Find where the given text appears and provide that cell's center as (x, y) coordinate. 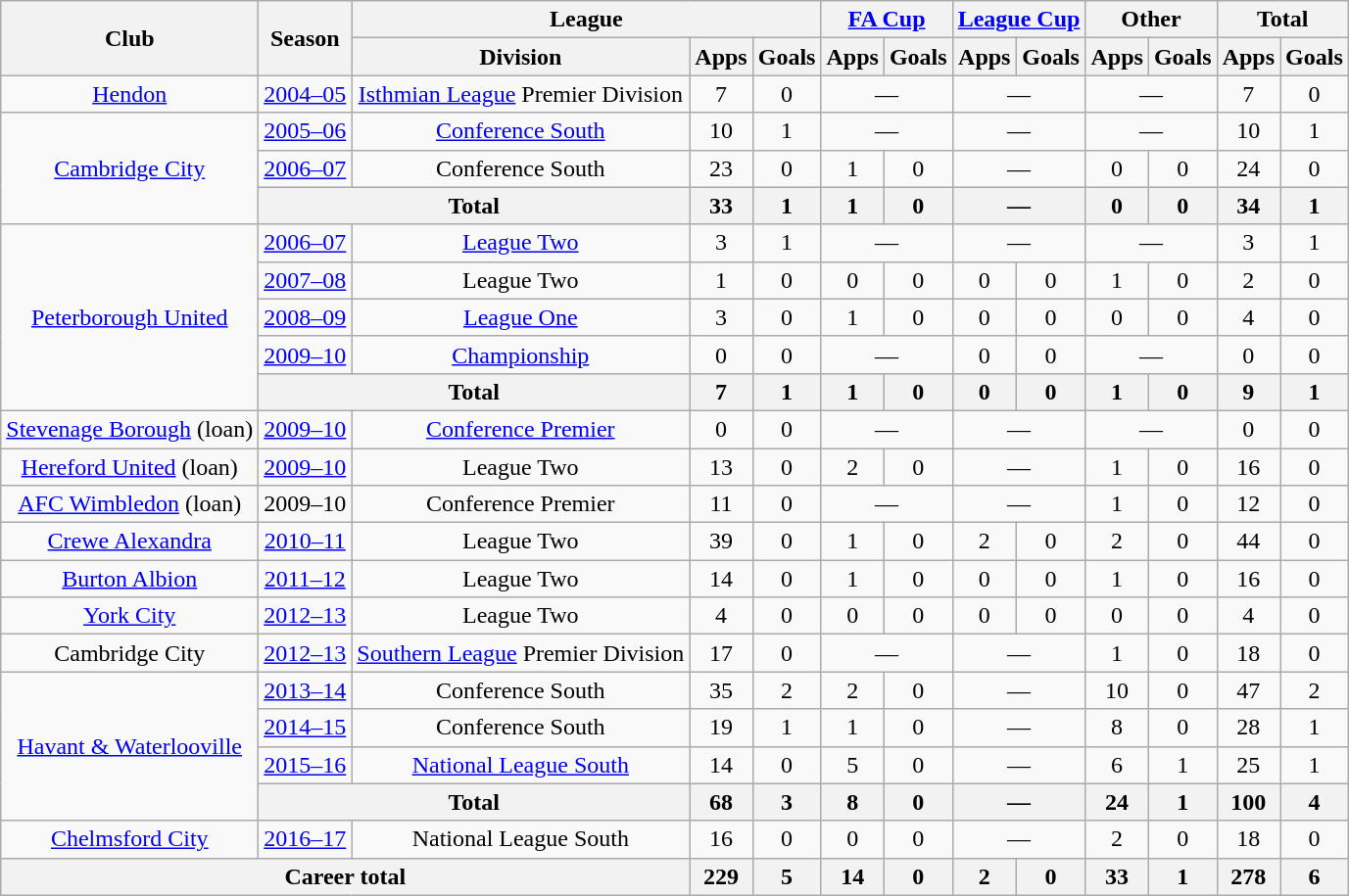
278 (1248, 876)
13 (721, 467)
34 (1248, 206)
Season (306, 38)
Career total (345, 876)
Other (1151, 20)
2011–12 (306, 579)
2005–06 (306, 131)
Chelmsford City (129, 839)
68 (721, 802)
17 (721, 653)
2016–17 (306, 839)
35 (721, 690)
Stevenage Borough (loan) (129, 429)
Championship (521, 354)
2015–16 (306, 765)
Burton Albion (129, 579)
Club (129, 38)
League (586, 20)
9 (1248, 392)
11 (721, 504)
229 (721, 876)
2010–11 (306, 542)
2004–05 (306, 94)
York City (129, 616)
19 (721, 728)
23 (721, 168)
FA Cup (887, 20)
44 (1248, 542)
Crewe Alexandra (129, 542)
Division (521, 57)
12 (1248, 504)
47 (1248, 690)
28 (1248, 728)
2007–08 (306, 280)
Hendon (129, 94)
Peterborough United (129, 317)
AFC Wimbledon (loan) (129, 504)
2013–14 (306, 690)
League One (521, 317)
Isthmian League Premier Division (521, 94)
25 (1248, 765)
Havant & Waterlooville (129, 746)
2014–15 (306, 728)
100 (1248, 802)
Southern League Premier Division (521, 653)
Hereford United (loan) (129, 467)
2008–09 (306, 317)
39 (721, 542)
League Cup (1019, 20)
